Search for the cell housing the specified text and yield its (x, y) center coordinate. 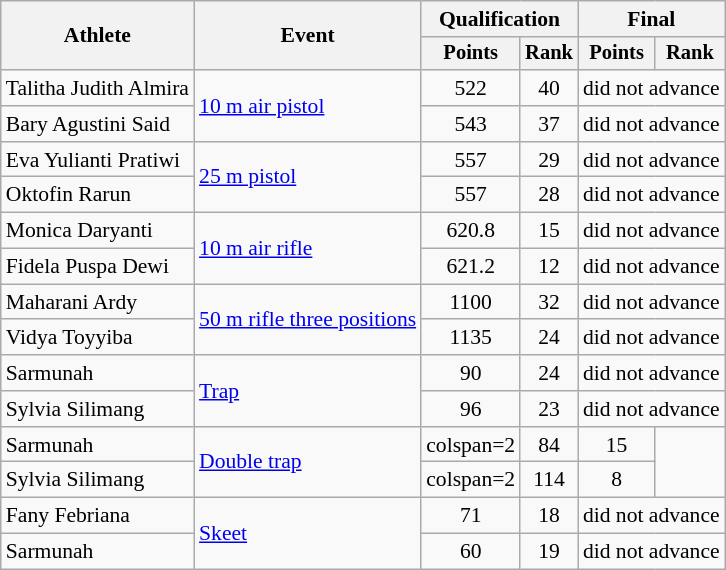
Vidya Toyyiba (98, 338)
Athlete (98, 36)
8 (616, 480)
90 (470, 373)
620.8 (470, 231)
29 (549, 160)
84 (549, 445)
Monica Daryanti (98, 231)
10 m air rifle (308, 248)
543 (470, 124)
1100 (470, 302)
Bary Agustini Said (98, 124)
Oktofin Rarun (98, 195)
522 (470, 88)
10 m air pistol (308, 106)
Fany Febriana (98, 516)
50 m rifle three positions (308, 320)
Final (652, 19)
96 (470, 409)
Talitha Judith Almira (98, 88)
12 (549, 267)
18 (549, 516)
19 (549, 552)
Fidela Puspa Dewi (98, 267)
Double trap (308, 462)
Skeet (308, 534)
28 (549, 195)
Maharani Ardy (98, 302)
25 m pistol (308, 178)
Qualification (500, 19)
40 (549, 88)
32 (549, 302)
621.2 (470, 267)
Event (308, 36)
37 (549, 124)
71 (470, 516)
Trap (308, 390)
114 (549, 480)
1135 (470, 338)
Eva Yulianti Pratiwi (98, 160)
60 (470, 552)
23 (549, 409)
